Return the [X, Y] coordinate for the center point of the cell that contains the specified text.  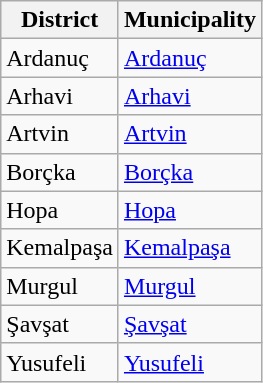
Municipality [190, 20]
District [60, 20]
